Capture the cell that displays the provided text and extract its [X, Y] central coordinate. 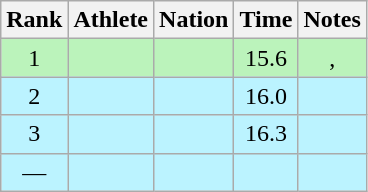
Athlete [111, 20]
, [332, 58]
1 [34, 58]
— [34, 172]
Rank [34, 20]
15.6 [266, 58]
16.0 [266, 96]
16.3 [266, 134]
Time [266, 20]
Notes [332, 20]
3 [34, 134]
Nation [194, 20]
2 [34, 96]
